Scan for the cell matching the given text and deliver its (X, Y) coordinate at center. 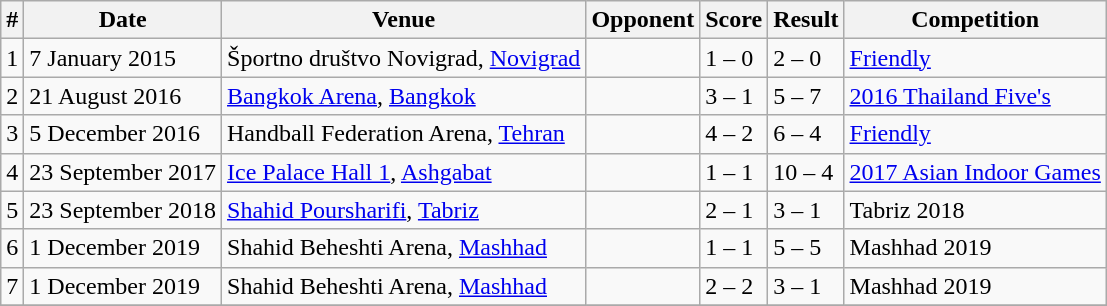
4 (12, 172)
1 – 0 (734, 58)
5 December 2016 (123, 134)
Tabriz 2018 (975, 210)
2 – 1 (734, 210)
23 September 2018 (123, 210)
2017 Asian Indoor Games (975, 172)
2 – 0 (806, 58)
5 – 7 (806, 96)
21 August 2016 (123, 96)
Score (734, 20)
# (12, 20)
5 – 5 (806, 248)
2 (12, 96)
Venue (404, 20)
10 – 4 (806, 172)
Opponent (643, 20)
6 (12, 248)
Handball Federation Arena, Tehran (404, 134)
7 January 2015 (123, 58)
Bangkok Arena, Bangkok (404, 96)
Ice Palace Hall 1, Ashgabat (404, 172)
Result (806, 20)
Date (123, 20)
23 September 2017 (123, 172)
2016 Thailand Five's (975, 96)
1 (12, 58)
3 (12, 134)
Competition (975, 20)
6 – 4 (806, 134)
Shahid Poursharifi, Tabriz (404, 210)
Športno društvo Novigrad, Novigrad (404, 58)
7 (12, 286)
2 – 2 (734, 286)
4 – 2 (734, 134)
5 (12, 210)
